Determine the [x, y] coordinate at the center of the cell enclosing the given text.  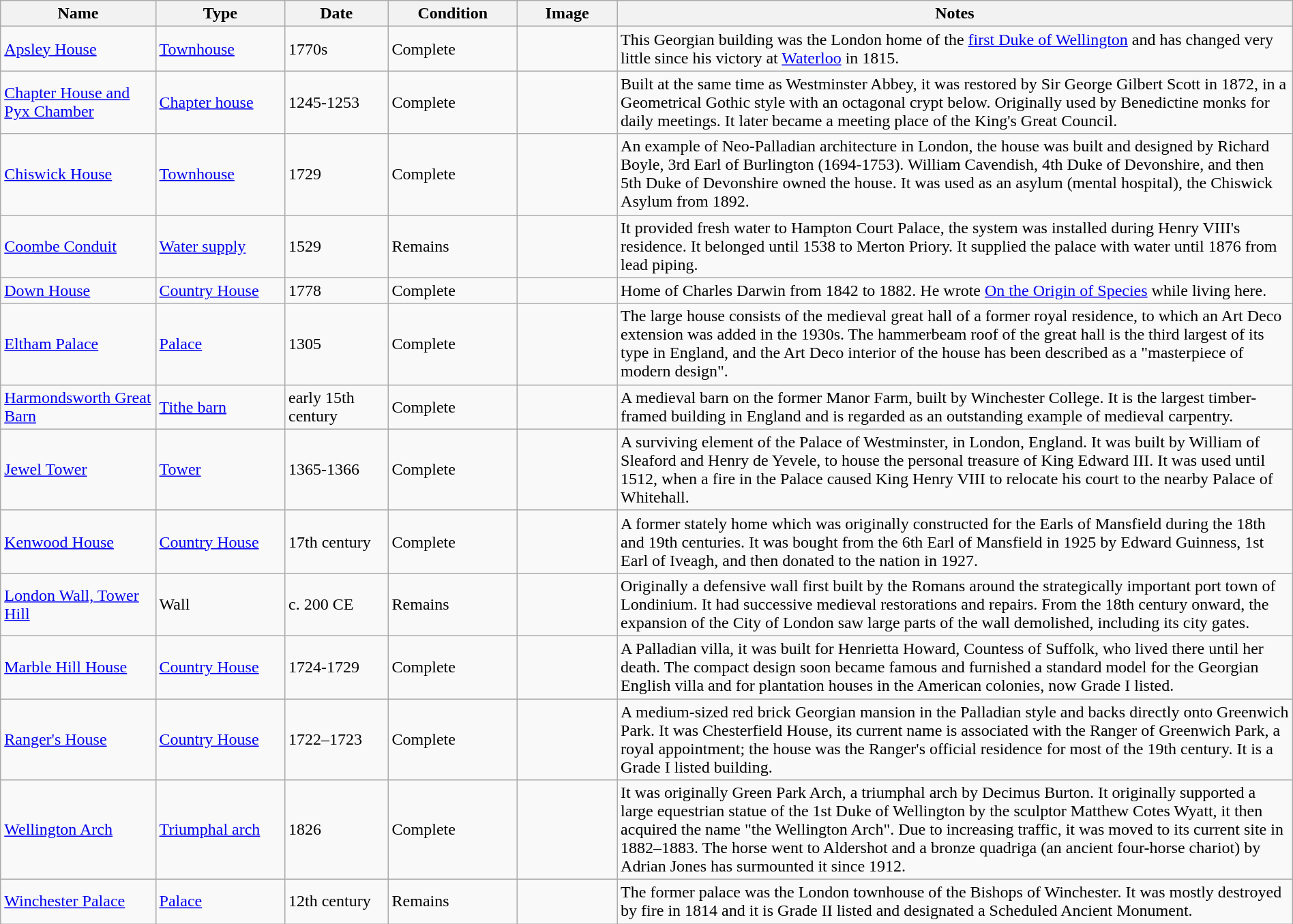
1770s [337, 49]
c. 200 CE [337, 604]
17th century [337, 541]
Type [220, 14]
Wall [220, 604]
Winchester Palace [78, 901]
Triumphal arch [220, 830]
Kenwood House [78, 541]
1305 [337, 344]
Ranger's House [78, 739]
Date [337, 14]
1529 [337, 246]
Tithe barn [220, 406]
1826 [337, 830]
Coombe Conduit [78, 246]
1365-1366 [337, 469]
1245-1253 [337, 102]
Image [567, 14]
Wellington Arch [78, 830]
1724-1729 [337, 667]
Notes [955, 14]
Water supply [220, 246]
Name [78, 14]
1778 [337, 290]
early 15th century [337, 406]
Apsley House [78, 49]
Eltham Palace [78, 344]
London Wall, Tower Hill [78, 604]
Jewel Tower [78, 469]
1729 [337, 175]
1722–1723 [337, 739]
Harmondsworth Great Barn [78, 406]
This Georgian building was the London home of the first Duke of Wellington and has changed very little since his victory at Waterloo in 1815. [955, 49]
Marble Hill House [78, 667]
Chapter House and Pyx Chamber [78, 102]
Chiswick House [78, 175]
Chapter house [220, 102]
Condition [453, 14]
Home of Charles Darwin from 1842 to 1882. He wrote On the Origin of Species while living here. [955, 290]
12th century [337, 901]
Tower [220, 469]
Down House [78, 290]
